Identify which cell holds the provided text, then report its (x, y) central coordinate. 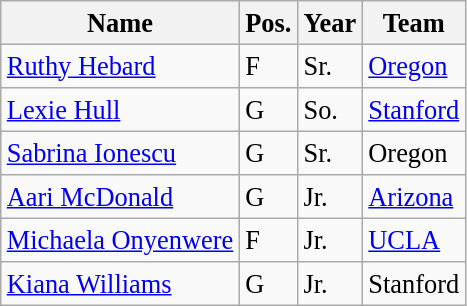
UCLA (414, 240)
Name (120, 22)
Team (414, 22)
Lexie Hull (120, 109)
Ruthy Hebard (120, 66)
Arizona (414, 197)
Sabrina Ionescu (120, 153)
Aari McDonald (120, 197)
Year (330, 22)
Michaela Onyenwere (120, 240)
Kiana Williams (120, 284)
So. (330, 109)
Pos. (268, 22)
